For the text-containing cell, return its midpoint in [x, y] coordinate format. 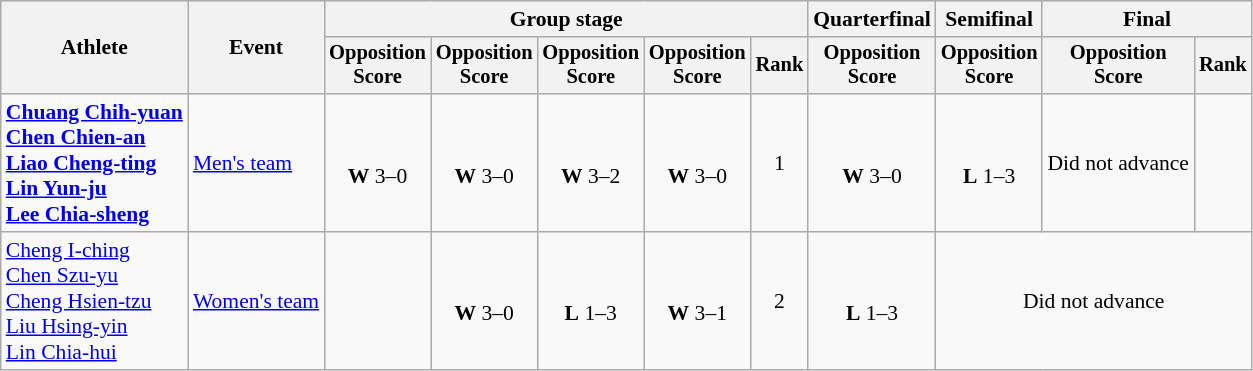
Semifinal [990, 19]
2 [780, 301]
Event [256, 48]
W 3–2 [590, 163]
1 [780, 163]
Group stage [566, 19]
W 3–1 [698, 301]
Men's team [256, 163]
Final [1146, 19]
Cheng I-ching Chen Szu-yu Cheng Hsien-tzu Liu Hsing-yin Lin Chia-hui [94, 301]
Athlete [94, 48]
Women's team [256, 301]
Chuang Chih-yuan Chen Chien-an Liao Cheng-ting Lin Yun-ju Lee Chia-sheng [94, 163]
Quarterfinal [872, 19]
